Locate the cell with the specified text and output its (x, y) center coordinate. 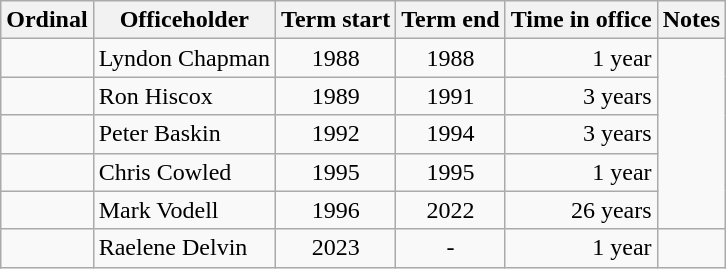
1989 (336, 96)
Time in office (581, 20)
Officeholder (184, 20)
Notes (691, 20)
- (451, 248)
Term start (336, 20)
Peter Baskin (184, 134)
1991 (451, 96)
2023 (336, 248)
1996 (336, 210)
Raelene Delvin (184, 248)
Chris Cowled (184, 172)
2022 (451, 210)
1992 (336, 134)
Ordinal (47, 20)
1994 (451, 134)
26 years (581, 210)
Lyndon Chapman (184, 58)
Mark Vodell (184, 210)
Ron Hiscox (184, 96)
Term end (451, 20)
